Find where the given text appears and provide that cell's center as (x, y) coordinate. 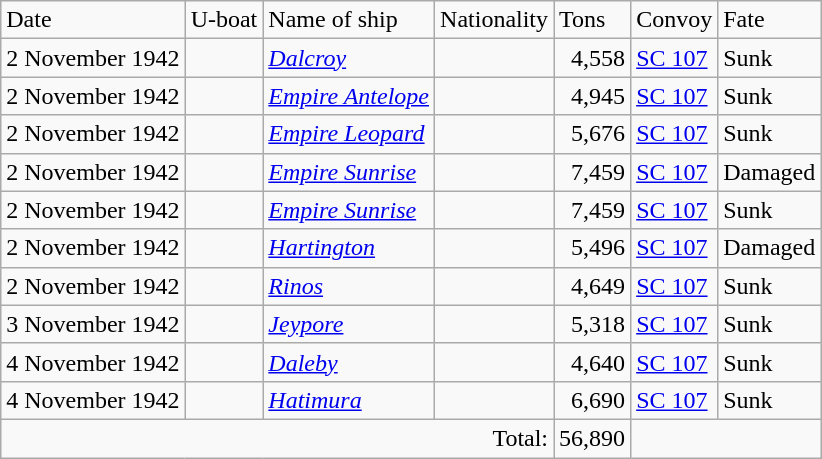
4,945 (592, 96)
Daleby (349, 362)
4,649 (592, 286)
Rinos (349, 286)
Hartington (349, 248)
Nationality (494, 20)
5,496 (592, 248)
5,676 (592, 134)
5,318 (592, 324)
Dalcroy (349, 58)
Empire Leopard (349, 134)
3 November 1942 (93, 324)
4,558 (592, 58)
4,640 (592, 362)
Empire Antelope (349, 96)
Hatimura (349, 400)
Date (93, 20)
Tons (592, 20)
56,890 (592, 438)
Name of ship (349, 20)
Convoy (674, 20)
Jeypore (349, 324)
Total: (278, 438)
Fate (770, 20)
6,690 (592, 400)
U-boat (224, 20)
